Determine the (x, y) coordinate at the center of the cell enclosing the given text.  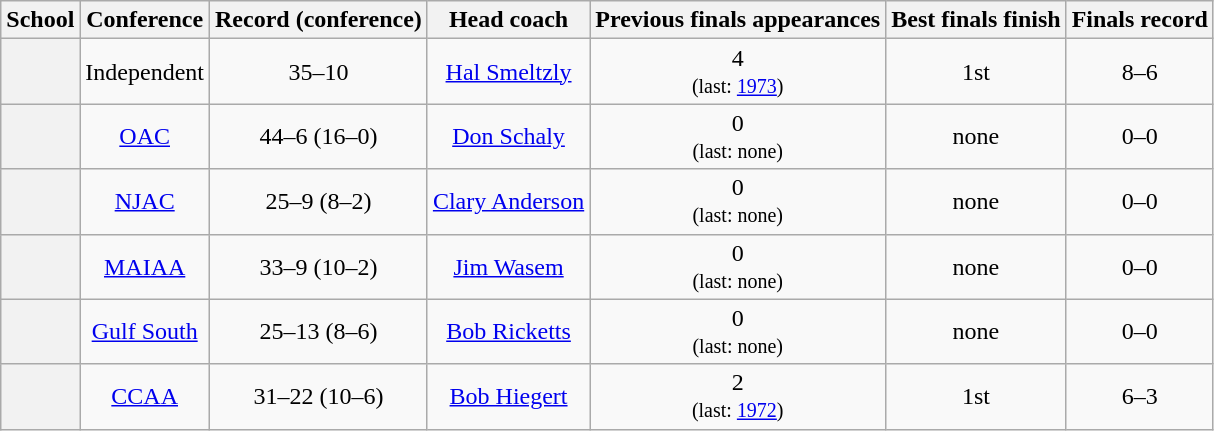
Bob Ricketts (508, 332)
6–3 (1140, 396)
OAC (145, 136)
Previous finals appearances (738, 20)
Bob Hiegert (508, 396)
44–6 (16–0) (319, 136)
NJAC (145, 202)
Don Schaly (508, 136)
25–9 (8–2) (319, 202)
31–22 (10–6) (319, 396)
35–10 (319, 72)
Jim Wasem (508, 266)
Gulf South (145, 332)
25–13 (8–6) (319, 332)
8–6 (1140, 72)
Best finals finish (976, 20)
Finals record (1140, 20)
33–9 (10–2) (319, 266)
2(last: 1972) (738, 396)
Record (conference) (319, 20)
Hal Smeltzly (508, 72)
School (40, 20)
Independent (145, 72)
4(last: 1973) (738, 72)
Clary Anderson (508, 202)
Head coach (508, 20)
Conference (145, 20)
CCAA (145, 396)
MAIAA (145, 266)
